Detect which cell encompasses the target text, then output its [X, Y] center coordinate. 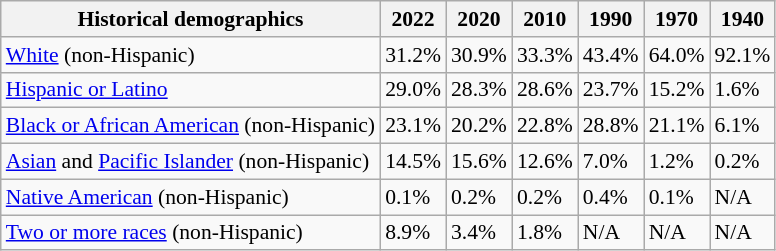
33.3% [545, 55]
Hispanic or Latino [190, 90]
1.6% [743, 90]
92.1% [743, 55]
1990 [611, 19]
7.0% [611, 162]
15.6% [479, 162]
30.9% [479, 55]
Two or more races (non-Hispanic) [190, 233]
6.1% [743, 126]
23.7% [611, 90]
Native American (non-Hispanic) [190, 197]
2020 [479, 19]
14.5% [413, 162]
43.4% [611, 55]
1940 [743, 19]
28.6% [545, 90]
29.0% [413, 90]
8.9% [413, 233]
3.4% [479, 233]
2010 [545, 19]
Black or African American (non-Hispanic) [190, 126]
1.8% [545, 233]
1.2% [677, 162]
22.8% [545, 126]
21.1% [677, 126]
Historical demographics [190, 19]
2022 [413, 19]
20.2% [479, 126]
31.2% [413, 55]
64.0% [677, 55]
15.2% [677, 90]
0.4% [611, 197]
28.3% [479, 90]
White (non-Hispanic) [190, 55]
28.8% [611, 126]
12.6% [545, 162]
23.1% [413, 126]
1970 [677, 19]
Asian and Pacific Islander (non-Hispanic) [190, 162]
